Return the [X, Y] coordinate for the center point of the cell that contains the specified text.  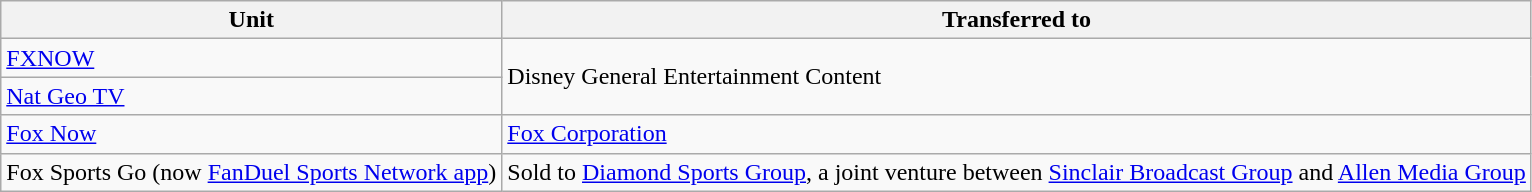
Transferred to [1017, 20]
Disney General Entertainment Content [1017, 77]
Unit [252, 20]
Sold to Diamond Sports Group, a joint venture between Sinclair Broadcast Group and Allen Media Group [1017, 172]
Nat Geo TV [252, 96]
Fox Sports Go (now FanDuel Sports Network app) [252, 172]
Fox Now [252, 134]
FXNOW [252, 58]
Fox Corporation [1017, 134]
